Capture the cell that displays the provided text and extract its (x, y) central coordinate. 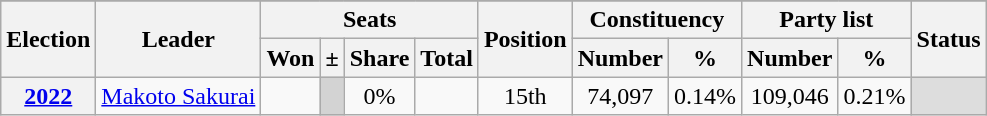
Share (380, 58)
Seats (370, 20)
Makoto Sakurai (178, 96)
15th (525, 96)
Won (290, 58)
Status (948, 39)
109,046 (790, 96)
Leader (178, 39)
2022 (48, 96)
Election (48, 39)
0% (380, 96)
0.21% (874, 96)
74,097 (620, 96)
Party list (826, 20)
Constituency (656, 20)
± (332, 58)
Position (525, 39)
0.14% (706, 96)
Total (447, 58)
